Scan for the cell matching the given text and deliver its [x, y] coordinate at center. 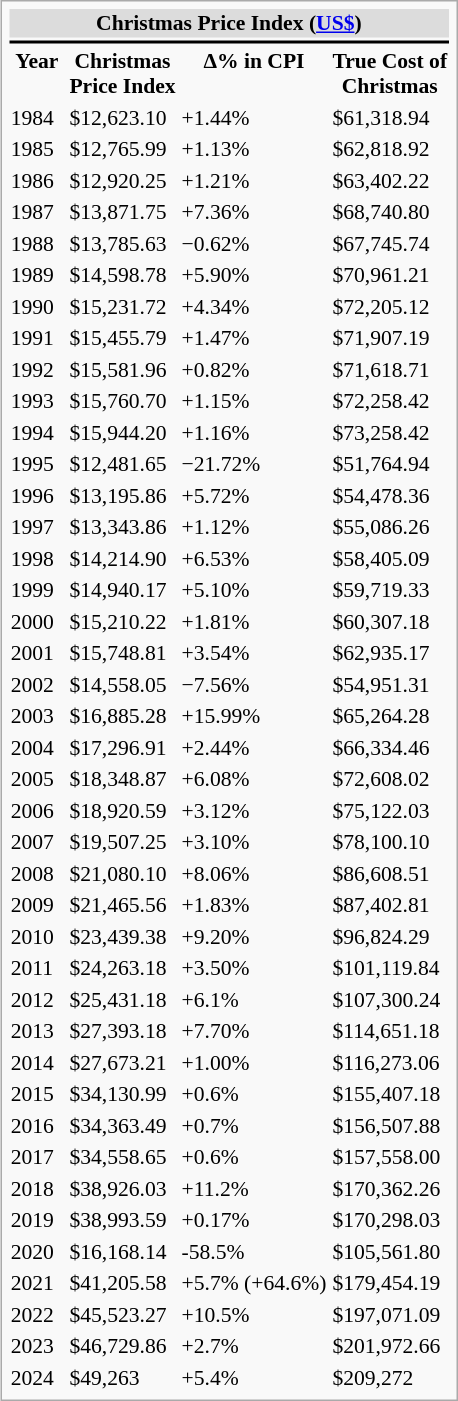
$21,465.56 [122, 905]
2015 [37, 1094]
$12,920.25 [122, 180]
+1.83% [254, 905]
2011 [37, 968]
$170,298.03 [390, 1220]
$201,972.66 [390, 1346]
$179,454.19 [390, 1283]
$34,130.99 [122, 1094]
1994 [37, 432]
$66,334.46 [390, 747]
2001 [37, 653]
+3.12% [254, 810]
+5.10% [254, 590]
−21.72% [254, 464]
1986 [37, 180]
$12,765.99 [122, 149]
$157,558.00 [390, 1157]
$114,651.18 [390, 1031]
$96,824.29 [390, 936]
−0.62% [254, 243]
1991 [37, 338]
$116,273.06 [390, 1062]
+1.12% [254, 527]
2016 [37, 1125]
1988 [37, 243]
+5.90% [254, 275]
$71,907.19 [390, 338]
+1.13% [254, 149]
+10.5% [254, 1314]
$49,263 [122, 1377]
$45,523.27 [122, 1314]
ChristmasPrice Index [122, 73]
1996 [37, 495]
2004 [37, 747]
$18,920.59 [122, 810]
2002 [37, 684]
+5.4% [254, 1377]
+0.82% [254, 369]
+2.44% [254, 747]
$75,122.03 [390, 810]
$155,407.18 [390, 1094]
2012 [37, 999]
2024 [37, 1377]
2014 [37, 1062]
Δ% in CPI [254, 73]
$72,608.02 [390, 779]
+1.15% [254, 401]
$46,729.86 [122, 1346]
Year [37, 73]
$13,871.75 [122, 212]
$15,210.22 [122, 621]
$15,455.79 [122, 338]
Christmas Price Index (US$) [228, 23]
+3.50% [254, 968]
2005 [37, 779]
2006 [37, 810]
$61,318.94 [390, 117]
1999 [37, 590]
1989 [37, 275]
2009 [37, 905]
$14,558.05 [122, 684]
$55,086.26 [390, 527]
+8.06% [254, 873]
2000 [37, 621]
$67,745.74 [390, 243]
1990 [37, 306]
$15,944.20 [122, 432]
$86,608.51 [390, 873]
True Cost ofChristmas [390, 73]
$62,818.92 [390, 149]
-58.5% [254, 1251]
$72,205.12 [390, 306]
−7.56% [254, 684]
2003 [37, 716]
$60,307.18 [390, 621]
+3.54% [254, 653]
+1.00% [254, 1062]
$41,205.58 [122, 1283]
1997 [37, 527]
1984 [37, 117]
$63,402.22 [390, 180]
$15,581.96 [122, 369]
$15,760.70 [122, 401]
$25,431.18 [122, 999]
$12,623.10 [122, 117]
$19,507.25 [122, 842]
$16,168.14 [122, 1251]
$13,785.63 [122, 243]
1993 [37, 401]
+6.53% [254, 558]
$170,362.26 [390, 1188]
$27,393.18 [122, 1031]
1987 [37, 212]
$54,478.36 [390, 495]
$18,348.87 [122, 779]
+1.21% [254, 180]
1992 [37, 369]
+7.36% [254, 212]
$15,748.81 [122, 653]
$87,402.81 [390, 905]
$34,558.65 [122, 1157]
+6.1% [254, 999]
$13,343.86 [122, 527]
$13,195.86 [122, 495]
$38,926.03 [122, 1188]
$23,439.38 [122, 936]
+11.2% [254, 1188]
+0.17% [254, 1220]
2018 [37, 1188]
$62,935.17 [390, 653]
+3.10% [254, 842]
$58,405.09 [390, 558]
$73,258.42 [390, 432]
$14,598.78 [122, 275]
2017 [37, 1157]
+2.7% [254, 1346]
+6.08% [254, 779]
$156,507.88 [390, 1125]
$101,119.84 [390, 968]
2019 [37, 1220]
$209,272 [390, 1377]
1998 [37, 558]
$68,740.80 [390, 212]
2008 [37, 873]
+5.7% (+64.6%) [254, 1283]
+15.99% [254, 716]
$72,258.42 [390, 401]
2023 [37, 1346]
2021 [37, 1283]
$34,363.49 [122, 1125]
2013 [37, 1031]
$12,481.65 [122, 464]
+1.16% [254, 432]
$21,080.10 [122, 873]
$107,300.24 [390, 999]
$71,618.71 [390, 369]
$197,071.09 [390, 1314]
2007 [37, 842]
$70,961.21 [390, 275]
$14,214.90 [122, 558]
2010 [37, 936]
$16,885.28 [122, 716]
$65,264.28 [390, 716]
$14,940.17 [122, 590]
1985 [37, 149]
$78,100.10 [390, 842]
$105,561.80 [390, 1251]
$24,263.18 [122, 968]
$27,673.21 [122, 1062]
$38,993.59 [122, 1220]
+9.20% [254, 936]
$51,764.94 [390, 464]
+5.72% [254, 495]
$17,296.91 [122, 747]
+4.34% [254, 306]
+1.44% [254, 117]
+0.7% [254, 1125]
2022 [37, 1314]
$15,231.72 [122, 306]
+7.70% [254, 1031]
+1.47% [254, 338]
$59,719.33 [390, 590]
1995 [37, 464]
$54,951.31 [390, 684]
+1.81% [254, 621]
2020 [37, 1251]
